For the text-containing cell, return its midpoint in [X, Y] coordinate format. 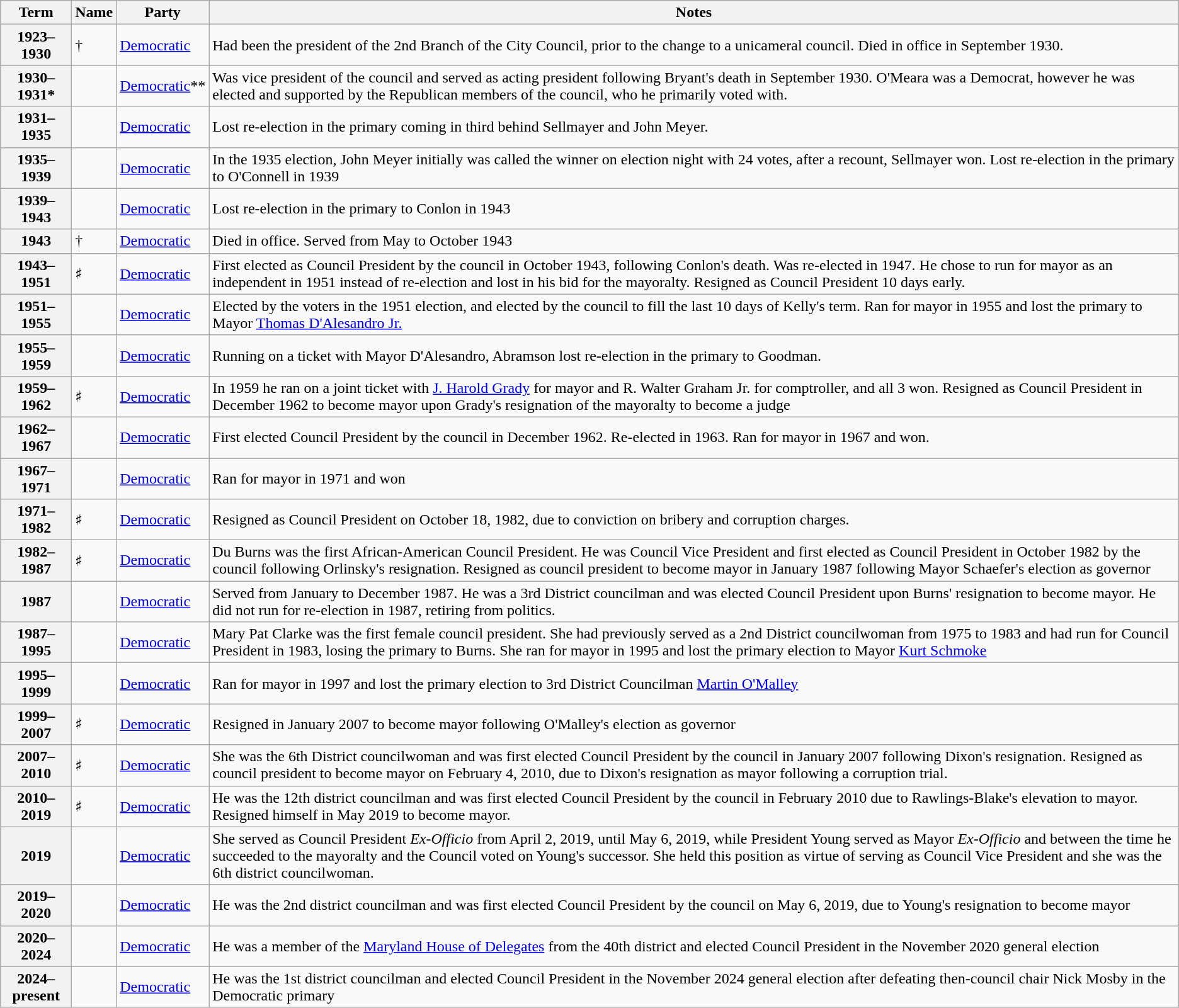
1951–1955 [37, 315]
1931–1935 [37, 127]
Ran for mayor in 1971 and won [694, 479]
1999–2007 [37, 724]
Ran for mayor in 1997 and lost the primary election to 3rd District Councilman Martin O'Malley [694, 684]
He was a member of the Maryland House of Delegates from the 40th district and elected Council President in the November 2020 general election [694, 946]
Running on a ticket with Mayor D'Alesandro, Abramson lost re-election in the primary to Goodman. [694, 355]
Lost re-election in the primary coming in third behind Sellmayer and John Meyer. [694, 127]
1967–1971 [37, 479]
1943 [37, 241]
1987–1995 [37, 642]
1982–1987 [37, 560]
2019–2020 [37, 905]
1923–1930 [37, 45]
1962–1967 [37, 437]
Name [94, 13]
1939–1943 [37, 209]
Lost re-election in the primary to Conlon in 1943 [694, 209]
Democratic** [162, 86]
Had been the president of the 2nd Branch of the City Council, prior to the change to a unicameral council. Died in office in September 1930. [694, 45]
1955–1959 [37, 355]
1995–1999 [37, 684]
1971–1982 [37, 520]
He was the 2nd district councilman and was first elected Council President by the council on May 6, 2019, due to Young's resignation to become mayor [694, 905]
Notes [694, 13]
Died in office. Served from May to October 1943 [694, 241]
2020–2024 [37, 946]
1930–1931* [37, 86]
2010–2019 [37, 806]
Resigned as Council President on October 18, 1982, due to conviction on bribery and corruption charges. [694, 520]
1959–1962 [37, 397]
Resigned in January 2007 to become mayor following O'Malley's election as governor [694, 724]
Party [162, 13]
2019 [37, 856]
First elected Council President by the council in December 1962. Re-elected in 1963. Ran for mayor in 1967 and won. [694, 437]
1987 [37, 602]
1943–1951 [37, 273]
2024–present [37, 987]
Term [37, 13]
1935–1939 [37, 167]
2007–2010 [37, 766]
